Capture the cell that displays the provided text and extract its (X, Y) central coordinate. 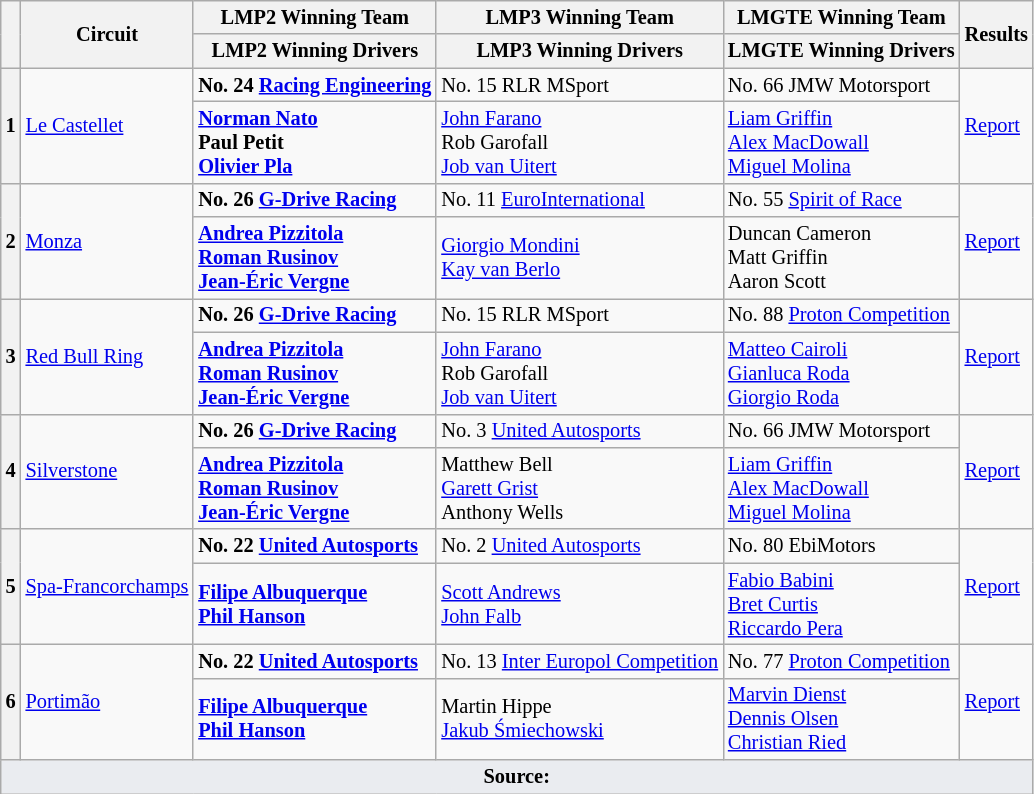
LMP3 Winning Drivers (580, 51)
Source: (517, 777)
2 (11, 240)
Duncan Cameron Matt Griffin Aaron Scott (842, 258)
4 (11, 472)
No. 24 Racing Engineering (314, 85)
No. 77 Proton Competition (842, 661)
Portimão (108, 702)
6 (11, 702)
No. 3 United Autosports (580, 431)
Le Castellet (108, 126)
No. 80 EbiMotors (842, 546)
Fabio Babini Bret Curtis Riccardo Pera (842, 604)
Spa-Francorchamps (108, 586)
No. 88 Proton Competition (842, 315)
No. 13 Inter Europol Competition (580, 661)
5 (11, 586)
No. 55 Spirit of Race (842, 200)
Red Bull Ring (108, 356)
LMP2 Winning Drivers (314, 51)
No. 11 EuroInternational (580, 200)
Giorgio Mondini Kay van Berlo (580, 258)
Scott Andrews John Falb (580, 604)
LMP2 Winning Team (314, 17)
Results (996, 34)
LMP3 Winning Team (580, 17)
No. 2 United Autosports (580, 546)
LMGTE Winning Team (842, 17)
Matthew Bell Garett Grist Anthony Wells (580, 488)
3 (11, 356)
Silverstone (108, 472)
Norman Nato Paul Petit Olivier Pla (314, 142)
Monza (108, 240)
Marvin Dienst Dennis Olsen Christian Ried (842, 719)
Martin Hippe Jakub Śmiechowski (580, 719)
Matteo Cairoli Gianluca Roda Giorgio Roda (842, 373)
LMGTE Winning Drivers (842, 51)
1 (11, 126)
Circuit (108, 34)
